Find where the given text appears and provide that cell's center as (X, Y) coordinate. 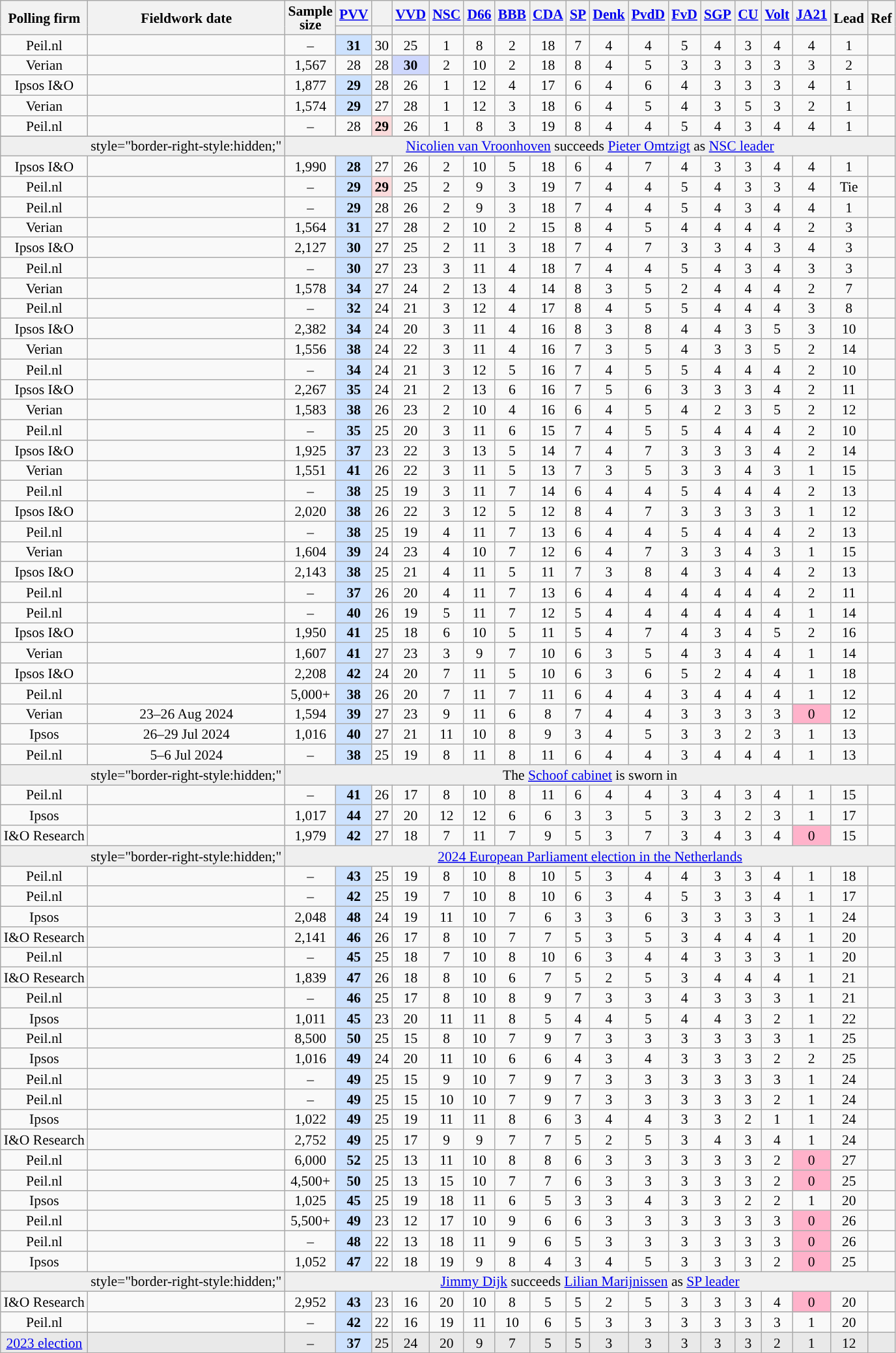
JA21 (811, 13)
1,578 (310, 288)
2,141 (310, 937)
1,551 (310, 470)
Lead (849, 18)
1,604 (310, 551)
Polling firm (44, 18)
SP (578, 13)
1,564 (310, 227)
CDA (548, 13)
2,952 (310, 1302)
1,990 (310, 167)
Volt (777, 13)
1,017 (310, 816)
SGP (718, 13)
1,594 (310, 714)
52 (354, 1160)
2,127 (310, 248)
1,925 (310, 451)
BBB (512, 13)
2,048 (310, 917)
8,500 (310, 1038)
1,567 (310, 65)
Denk (608, 13)
1,556 (310, 349)
PvdD (649, 13)
5,000+ (310, 693)
1,839 (310, 977)
1,979 (310, 835)
Nicolien van Vroonhoven succeeds Pieter Omtzigt as NSC leader (590, 146)
32 (354, 309)
Ref (881, 18)
1,950 (310, 633)
1,583 (310, 410)
2,752 (310, 1140)
Tie (849, 186)
Jimmy Dijk succeeds Lilian Marijnissen as SP leader (590, 1282)
2,267 (310, 390)
2023 election (44, 1342)
PVV (354, 13)
4,500+ (310, 1180)
FvD (684, 13)
1,025 (310, 1200)
2024 European Parliament election in the Netherlands (590, 856)
1,052 (310, 1261)
The Schoof cabinet is sworn in (590, 775)
26–29 Jul 2024 (186, 735)
1,022 (310, 1119)
VVD (410, 13)
CU (748, 13)
5–6 Jul 2024 (186, 754)
1,607 (310, 653)
2,208 (310, 674)
23–26 Aug 2024 (186, 714)
6,000 (310, 1160)
1,574 (310, 106)
NSC (447, 13)
5,500+ (310, 1221)
1,877 (310, 86)
2,020 (310, 511)
44 (354, 816)
2,382 (310, 328)
D66 (479, 13)
Samplesize (310, 18)
Fieldwork date (186, 18)
1,011 (310, 1018)
2,143 (310, 572)
